Output the (x, y) coordinate of the center of the cell containing the given text.  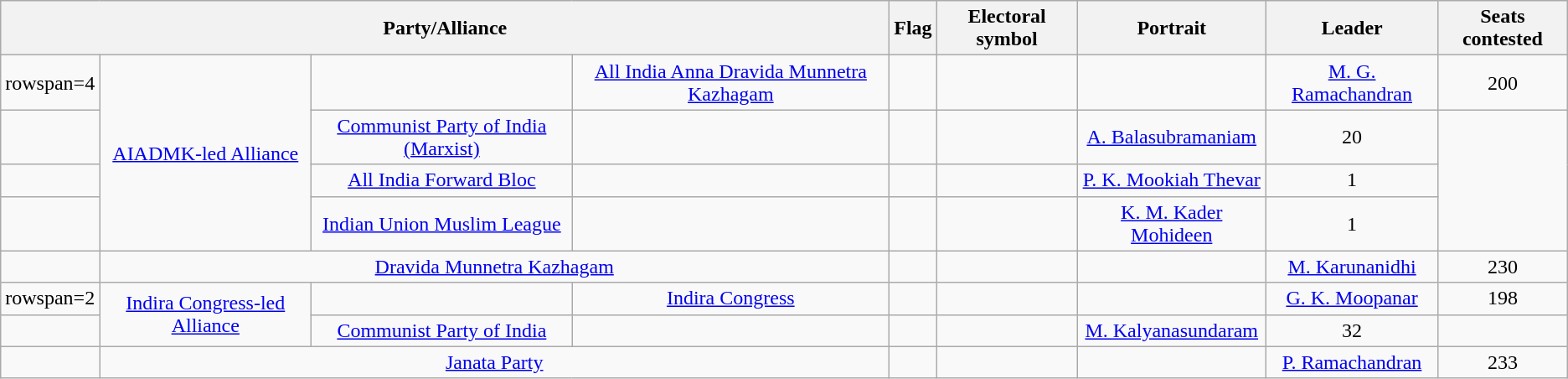
Communist Party of India (Marxist) (442, 138)
32 (1352, 330)
Communist Party of India (442, 330)
rowspan=4 (50, 82)
230 (1503, 267)
Janata Party (494, 362)
198 (1503, 299)
G. K. Moopanar (1352, 299)
Indira Congress (730, 299)
A. Balasubramaniam (1171, 138)
M. Kalyanasundaram (1171, 330)
Indira Congress-led Alliance (206, 314)
Electoral symbol (1007, 29)
M. Karunanidhi (1352, 267)
200 (1503, 82)
Party/Alliance (446, 29)
233 (1503, 362)
Flag (913, 29)
rowspan=2 (50, 299)
K. M. Kader Mohideen (1171, 223)
Portrait (1171, 29)
Dravida Munnetra Kazhagam (494, 267)
M. G. Ramachandran (1352, 82)
P. Ramachandran (1352, 362)
All India Forward Bloc (442, 180)
All India Anna Dravida Munnetra Kazhagam (730, 82)
Indian Union Muslim League (442, 223)
Seats contested (1503, 29)
20 (1352, 138)
P. K. Mookiah Thevar (1171, 180)
AIADMK-led Alliance (206, 153)
Leader (1352, 29)
